Find where the given text appears and provide that cell's center as [X, Y] coordinate. 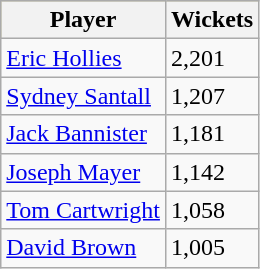
Eric Hollies [84, 58]
1,058 [212, 210]
2,201 [212, 58]
Wickets [212, 20]
1,207 [212, 96]
Joseph Mayer [84, 172]
1,181 [212, 134]
Tom Cartwright [84, 210]
Jack Bannister [84, 134]
David Brown [84, 248]
1,142 [212, 172]
Sydney Santall [84, 96]
1,005 [212, 248]
Player [84, 20]
